Extract the (X, Y) coordinate from the center of the cell holding the provided text.  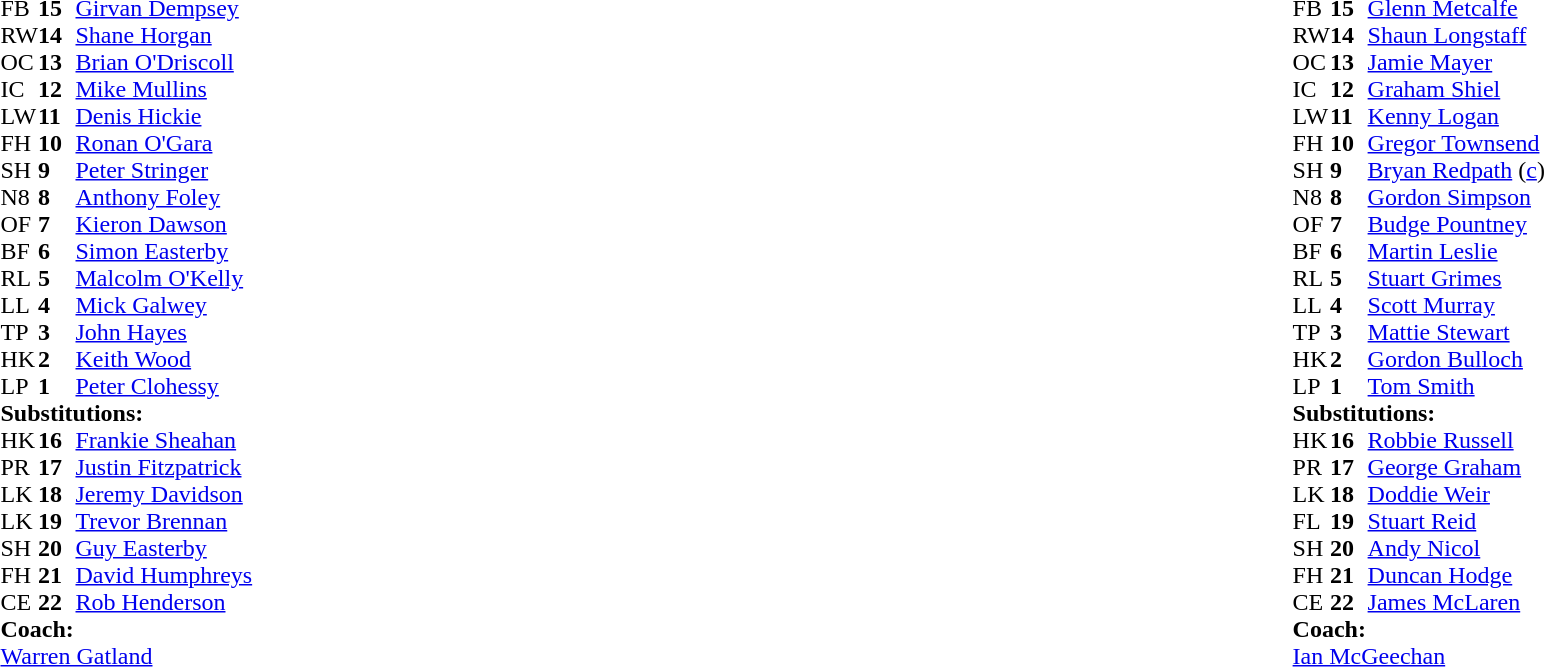
David Humphreys (164, 576)
Peter Clohessy (164, 386)
Mick Galwey (164, 306)
Rob Henderson (164, 602)
Ronan O'Gara (164, 144)
Jeremy Davidson (164, 494)
Denis Hickie (164, 116)
Trevor Brennan (164, 522)
Justin Fitzpatrick (164, 468)
Brian O'Driscoll (164, 62)
Guy Easterby (164, 548)
FL (1312, 522)
Kieron Dawson (164, 224)
Coach: (126, 630)
Mike Mullins (164, 90)
Substitutions: (126, 414)
Shane Horgan (164, 36)
Peter Stringer (164, 170)
Frankie Sheahan (164, 440)
Keith Wood (164, 360)
Anthony Foley (164, 198)
Malcolm O'Kelly (164, 278)
Simon Easterby (164, 252)
John Hayes (164, 332)
